Scan for the cell matching the given text and deliver its (x, y) coordinate at center. 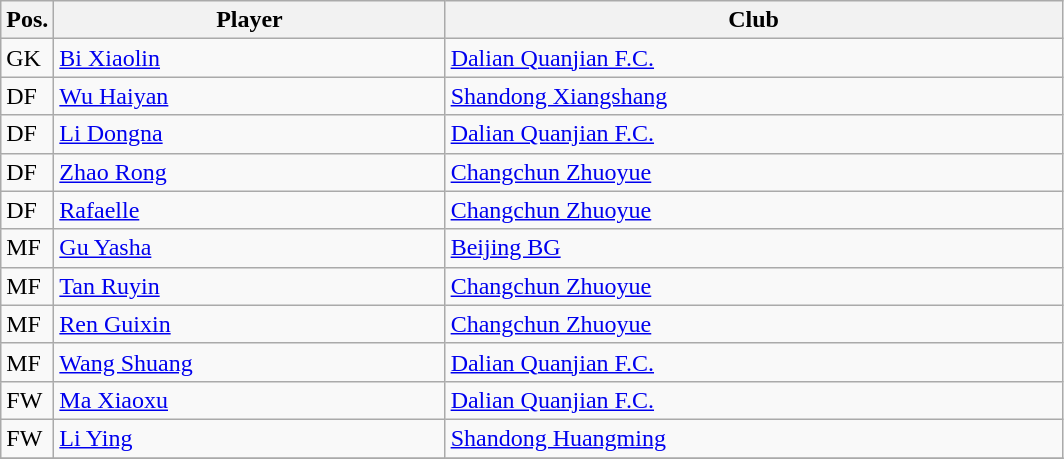
Wang Shuang (250, 362)
Player (250, 20)
Li Dongna (250, 134)
Shandong Huangming (754, 438)
Li Ying (250, 438)
GK (28, 58)
Ma Xiaoxu (250, 400)
Ren Guixin (250, 324)
Zhao Rong (250, 172)
Rafaelle (250, 210)
Bi Xiaolin (250, 58)
Pos. (28, 20)
Wu Haiyan (250, 96)
Beijing BG (754, 248)
Tan Ruyin (250, 286)
Club (754, 20)
Shandong Xiangshang (754, 96)
Gu Yasha (250, 248)
